Identify which cell holds the provided text, then report its (X, Y) central coordinate. 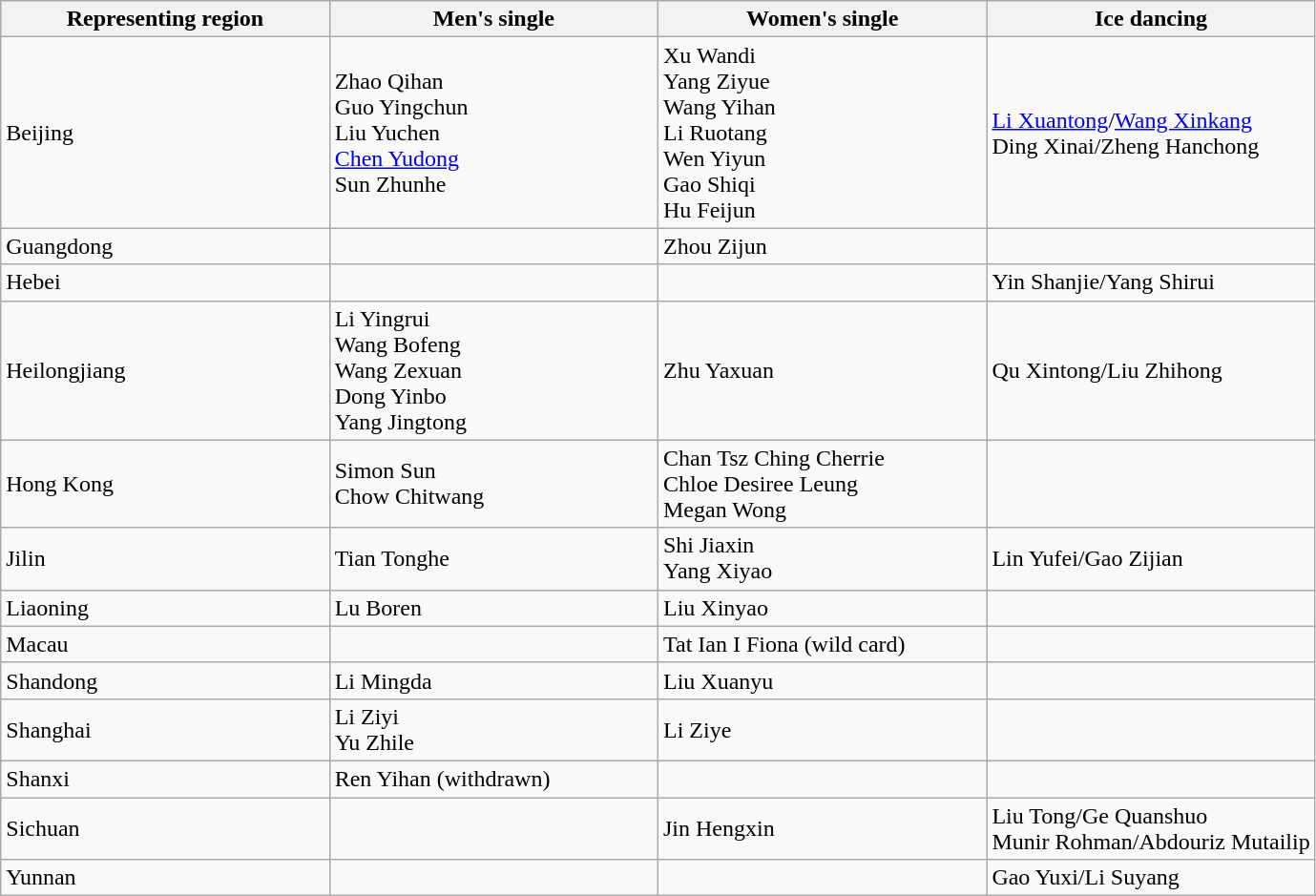
Lu Boren (493, 608)
Qu Xintong/Liu Zhihong (1151, 370)
Liaoning (165, 608)
Men's single (493, 19)
Yin Shanjie/Yang Shirui (1151, 282)
Zhao QihanGuo YingchunLiu YuchenChen YudongSun Zhunhe (493, 133)
Shanxi (165, 779)
Yunnan (165, 878)
Simon SunChow Chitwang (493, 484)
Ice dancing (1151, 19)
Ren Yihan (withdrawn) (493, 779)
Guangdong (165, 246)
Chan Tsz Ching CherrieChloe Desiree LeungMegan Wong (822, 484)
Li ZiyiYu Zhile (493, 729)
Hebei (165, 282)
Liu Xuanyu (822, 680)
Heilongjiang (165, 370)
Li Ziye (822, 729)
Xu WandiYang ZiyueWang YihanLi RuotangWen YiyunGao ShiqiHu Feijun (822, 133)
Shi JiaxinYang Xiyao (822, 559)
Lin Yufei/Gao Zijian (1151, 559)
Li Mingda (493, 680)
Macau (165, 644)
Zhou Zijun (822, 246)
Hong Kong (165, 484)
Shanghai (165, 729)
Beijing (165, 133)
Tian Tonghe (493, 559)
Gao Yuxi/Li Suyang (1151, 878)
Liu Xinyao (822, 608)
Sichuan (165, 828)
Zhu Yaxuan (822, 370)
Liu Tong/Ge QuanshuoMunir Rohman/Abdouriz Mutailip (1151, 828)
Jilin (165, 559)
Jin Hengxin (822, 828)
Representing region (165, 19)
Tat Ian I Fiona (wild card) (822, 644)
Li YingruiWang BofengWang ZexuanDong YinboYang Jingtong (493, 370)
Li Xuantong/Wang XinkangDing Xinai/Zheng Hanchong (1151, 133)
Women's single (822, 19)
Shandong (165, 680)
